Search for the cell housing the specified text and yield its [x, y] center coordinate. 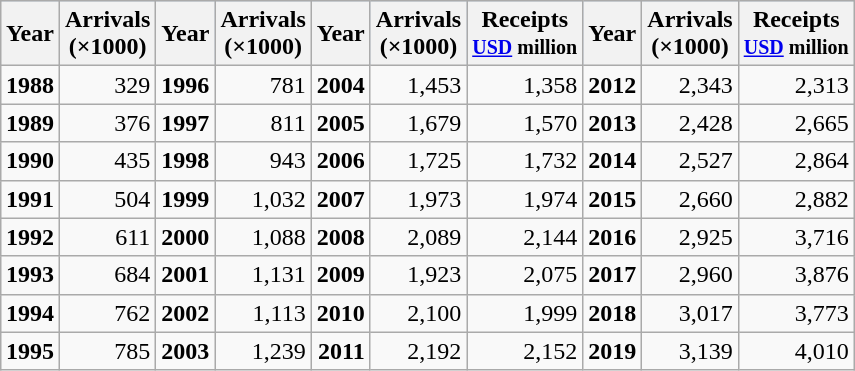
2,864 [796, 161]
1989 [30, 123]
1,974 [525, 199]
2,192 [418, 351]
1,453 [418, 85]
2002 [186, 313]
2,089 [418, 237]
2017 [612, 275]
3,139 [690, 351]
435 [107, 161]
2,665 [796, 123]
2,428 [690, 123]
684 [107, 275]
2019 [612, 351]
ReceiptsUSD million [525, 34]
2010 [340, 313]
811 [263, 123]
2014 [612, 161]
1,725 [418, 161]
1994 [30, 313]
1,923 [418, 275]
1999 [186, 199]
2012 [612, 85]
1997 [186, 123]
2016 [612, 237]
2009 [340, 275]
1,358 [525, 85]
2,100 [418, 313]
1992 [30, 237]
2013 [612, 123]
1,999 [525, 313]
1,732 [525, 161]
2011 [340, 351]
1998 [186, 161]
1,239 [263, 351]
1,570 [525, 123]
1,131 [263, 275]
2,960 [690, 275]
762 [107, 313]
1996 [186, 85]
3,716 [796, 237]
2,527 [690, 161]
943 [263, 161]
2,144 [525, 237]
2004 [340, 85]
2,075 [525, 275]
2,660 [690, 199]
1,088 [263, 237]
329 [107, 85]
2,882 [796, 199]
2007 [340, 199]
2,925 [690, 237]
2005 [340, 123]
2,313 [796, 85]
2,152 [525, 351]
3,773 [796, 313]
1,032 [263, 199]
1,679 [418, 123]
1995 [30, 351]
2003 [186, 351]
785 [107, 351]
611 [107, 237]
376 [107, 123]
2001 [186, 275]
2,343 [690, 85]
1,113 [263, 313]
2008 [340, 237]
1988 [30, 85]
1,973 [418, 199]
3,876 [796, 275]
1993 [30, 275]
4,010 [796, 351]
2018 [612, 313]
2000 [186, 237]
781 [263, 85]
1991 [30, 199]
3,017 [690, 313]
Receipts USD million [796, 34]
504 [107, 199]
2006 [340, 161]
2015 [612, 199]
1990 [30, 161]
